Scan for the cell matching the given text and deliver its [x, y] coordinate at center. 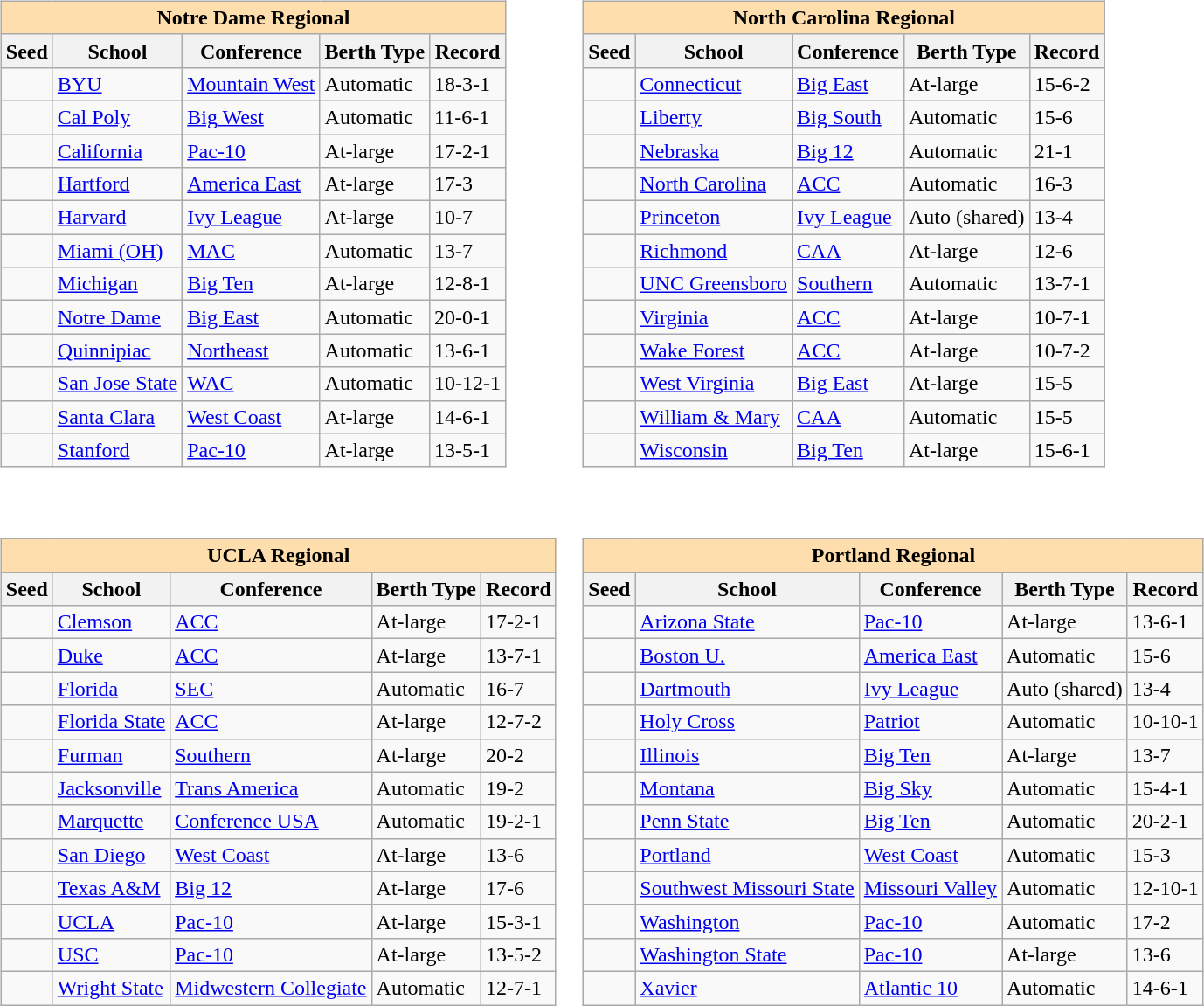
12-7-2 [519, 722]
Illinois [747, 755]
Michigan [117, 284]
Patriot [930, 722]
20-0-1 [468, 317]
Washington State [747, 954]
Duke [111, 656]
Mountain West [252, 84]
15-3 [1166, 855]
15-6-1 [1067, 450]
William & Mary [714, 417]
Boston U. [747, 656]
Hartford [117, 184]
Marquette [111, 822]
Wright State [111, 988]
17-2 [1166, 921]
West Virginia [714, 384]
San Jose State [117, 384]
16-7 [519, 689]
Notre Dame Regional [253, 17]
Dartmouth [747, 689]
20-2 [519, 755]
15-4-1 [1166, 788]
Santa Clara [117, 417]
10-7 [468, 218]
Trans America [271, 788]
12-8-1 [468, 284]
Southwest Missouri State [747, 888]
Montana [747, 788]
North Carolina Regional [844, 17]
15-3-1 [519, 921]
Quinnipiac [117, 350]
17-6 [519, 888]
Connecticut [714, 84]
California [117, 151]
Miami (OH) [117, 251]
Richmond [714, 251]
Portland [747, 855]
17-3 [468, 184]
13-5-1 [468, 450]
13-5-2 [519, 954]
Atlantic 10 [930, 988]
UCLA [111, 921]
15-6-2 [1067, 84]
21-1 [1067, 151]
Nebraska [714, 151]
North Carolina [714, 184]
UCLA Regional [278, 556]
20-2-1 [1166, 822]
12-6 [1067, 251]
Portland Regional [894, 556]
Virginia [714, 317]
19-2 [519, 788]
Cal Poly [117, 117]
Big South [848, 117]
Florida [111, 689]
Big Sky [930, 788]
UNC Greensboro [714, 284]
Notre Dame [117, 317]
10-7-1 [1067, 317]
Xavier [747, 988]
Liberty [714, 117]
Northeast [252, 350]
BYU [117, 84]
Arizona State [747, 622]
WAC [252, 384]
Washington [747, 921]
Holy Cross [747, 722]
Clemson [111, 622]
10-10-1 [1166, 722]
10-12-1 [468, 384]
18-3-1 [468, 84]
Jacksonville [111, 788]
Midwestern Collegiate [271, 988]
Wake Forest [714, 350]
MAC [252, 251]
Conference USA [271, 822]
Harvard [117, 218]
Big West [252, 117]
Penn State [747, 822]
19-2-1 [519, 822]
Stanford [117, 450]
Missouri Valley [930, 888]
11-6-1 [468, 117]
Furman [111, 755]
Florida State [111, 722]
Princeton [714, 218]
San Diego [111, 855]
12-10-1 [1166, 888]
Wisconsin [714, 450]
10-7-2 [1067, 350]
SEC [271, 689]
12-7-1 [519, 988]
16-3 [1067, 184]
Texas A&M [111, 888]
USC [111, 954]
